Identify which cell holds the provided text, then report its (X, Y) central coordinate. 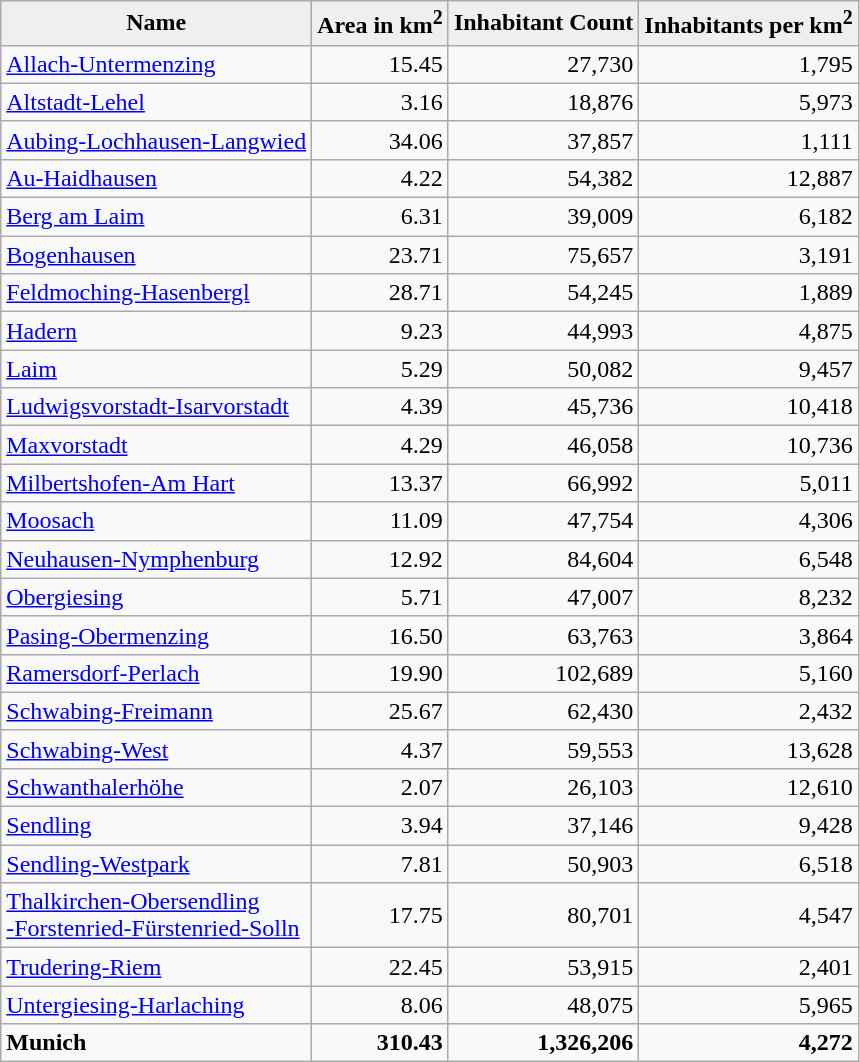
12,610 (748, 787)
3.94 (380, 826)
25.67 (380, 711)
3,191 (748, 255)
4,547 (748, 916)
5,965 (748, 1005)
19.90 (380, 673)
4.22 (380, 178)
2,401 (748, 967)
Neuhausen-Nymphenburg (156, 559)
2.07 (380, 787)
9,428 (748, 826)
22.45 (380, 967)
Maxvorstadt (156, 445)
Aubing-Lochhausen-Langwied (156, 140)
Schwabing-West (156, 749)
34.06 (380, 140)
310.43 (380, 1043)
39,009 (543, 217)
Sendling (156, 826)
Area in km2 (380, 24)
4,875 (748, 331)
Feldmoching-Hasenbergl (156, 293)
Untergiesing-Harlaching (156, 1005)
8.06 (380, 1005)
45,736 (543, 407)
6.31 (380, 217)
Bogenhausen (156, 255)
6,518 (748, 864)
Altstadt-Lehel (156, 102)
Laim (156, 369)
15.45 (380, 64)
54,382 (543, 178)
102,689 (543, 673)
9,457 (748, 369)
Thalkirchen-Obersendling-Forstenried-Fürstenried-Solln (156, 916)
6,182 (748, 217)
44,993 (543, 331)
6,548 (748, 559)
46,058 (543, 445)
Ludwigsvorstadt-Isarvorstadt (156, 407)
47,754 (543, 521)
Inhabitants per km2 (748, 24)
17.75 (380, 916)
48,075 (543, 1005)
1,795 (748, 64)
Berg am Laim (156, 217)
13.37 (380, 483)
50,903 (543, 864)
66,992 (543, 483)
10,418 (748, 407)
28.71 (380, 293)
Ramersdorf-Perlach (156, 673)
18,876 (543, 102)
Munich (156, 1043)
5.29 (380, 369)
53,915 (543, 967)
Milbertshofen-Am Hart (156, 483)
4,272 (748, 1043)
Au-Haidhausen (156, 178)
11.09 (380, 521)
47,007 (543, 597)
Inhabitant Count (543, 24)
Moosach (156, 521)
Pasing-Obermenzing (156, 635)
5,160 (748, 673)
Name (156, 24)
1,889 (748, 293)
Trudering-Riem (156, 967)
80,701 (543, 916)
4.29 (380, 445)
37,857 (543, 140)
54,245 (543, 293)
26,103 (543, 787)
Schwabing-Freimann (156, 711)
Schwanthalerhöhe (156, 787)
16.50 (380, 635)
1,111 (748, 140)
9.23 (380, 331)
7.81 (380, 864)
63,763 (543, 635)
50,082 (543, 369)
8,232 (748, 597)
59,553 (543, 749)
4,306 (748, 521)
37,146 (543, 826)
2,432 (748, 711)
Sendling-Westpark (156, 864)
3.16 (380, 102)
27,730 (543, 64)
4.37 (380, 749)
12.92 (380, 559)
3,864 (748, 635)
Hadern (156, 331)
84,604 (543, 559)
Allach-Untermenzing (156, 64)
Obergiesing (156, 597)
75,657 (543, 255)
5,973 (748, 102)
10,736 (748, 445)
12,887 (748, 178)
4.39 (380, 407)
23.71 (380, 255)
13,628 (748, 749)
62,430 (543, 711)
5,011 (748, 483)
5.71 (380, 597)
1,326,206 (543, 1043)
